From the cell containing the given text, extract its center point as (X, Y) coordinate. 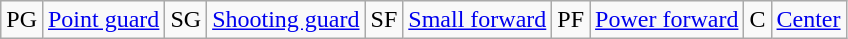
Power forward (667, 20)
PG (22, 20)
Center (808, 20)
Shooting guard (286, 20)
SG (186, 20)
Point guard (103, 20)
PF (571, 20)
Small forward (478, 20)
SF (384, 20)
C (758, 20)
